Extract the (x, y) coordinate from the center of the cell holding the provided text.  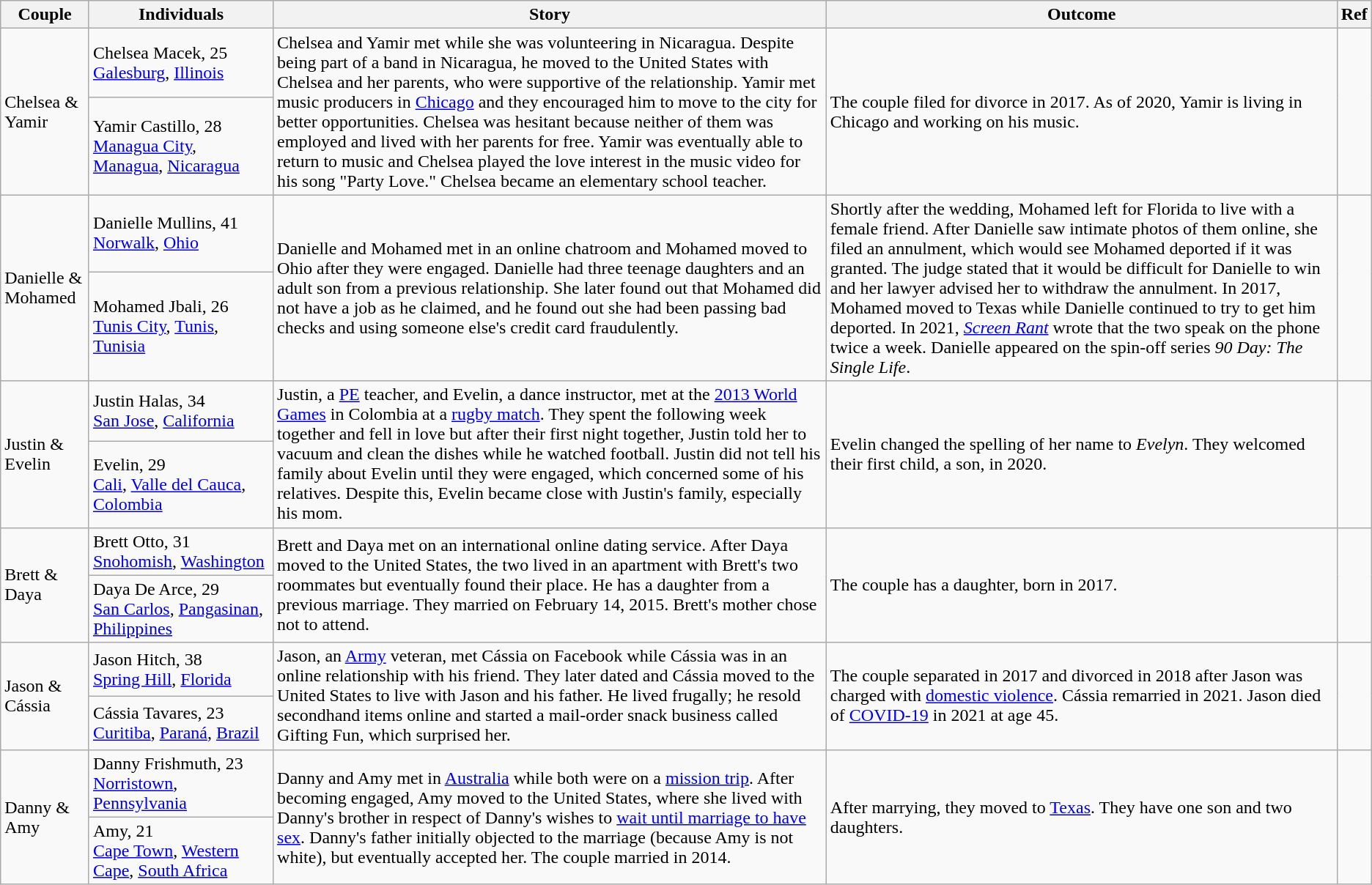
Jason & Cássia (45, 696)
Outcome (1082, 15)
Evelin, 29 Cali, Valle del Cauca, Colombia (180, 485)
Yamir Castillo, 28Managua City, Managua, Nicaragua (180, 147)
Brett Otto, 31Snohomish, Washington (180, 551)
The couple filed for divorce in 2017. As of 2020, Yamir is living in Chicago and working on his music. (1082, 111)
Daya De Arce, 29San Carlos, Pangasinan, Philippines (180, 609)
Cássia Tavares, 23Curitiba, Paraná, Brazil (180, 722)
Mohamed Jbali, 26Tunis City, Tunis, Tunisia (180, 327)
Justin & Evelin (45, 454)
Amy, 21Cape Town, Western Cape, South Africa (180, 851)
Evelin changed the spelling of her name to Evelyn. They welcomed their first child, a son, in 2020. (1082, 454)
After marrying, they moved to Texas. They have one son and two daughters. (1082, 817)
Danielle & Mohamed (45, 288)
Danny Frishmuth, 23Norristown, Pennsylvania (180, 783)
Chelsea Macek, 25Galesburg, Illinois (180, 63)
Danielle Mullins, 41Norwalk, Ohio (180, 233)
Justin Halas, 34San Jose, California (180, 412)
Ref (1354, 15)
Chelsea & Yamir (45, 111)
The couple has a daughter, born in 2017. (1082, 585)
Brett & Daya (45, 585)
Jason Hitch, 38Spring Hill, Florida (180, 670)
Couple (45, 15)
Individuals (180, 15)
Danny & Amy (45, 817)
Story (550, 15)
